Find where the given text appears and provide that cell's center as (X, Y) coordinate. 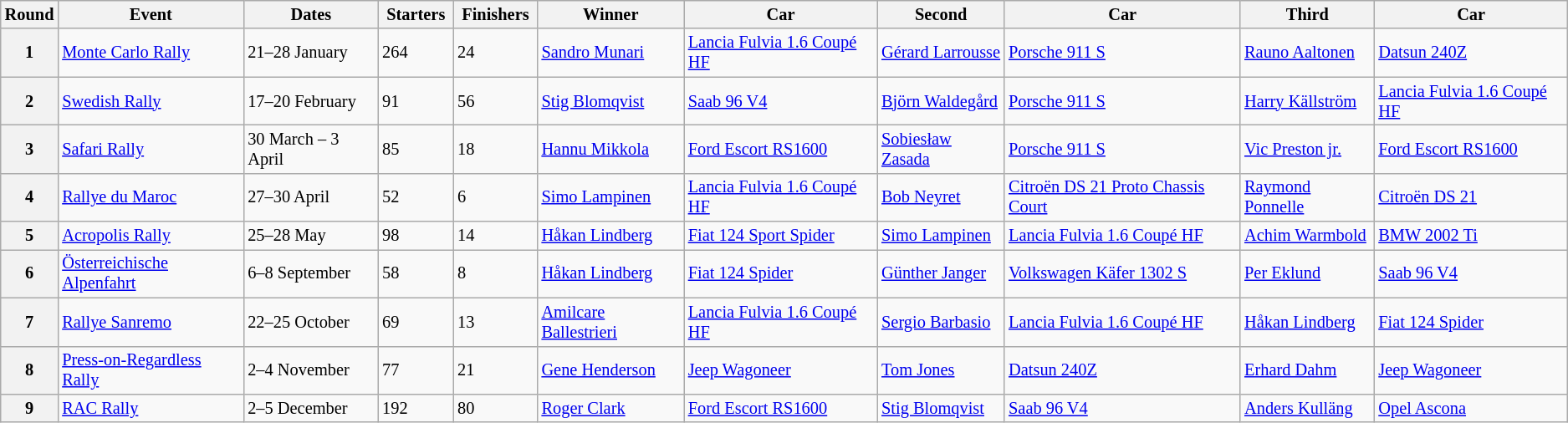
80 (495, 408)
13 (495, 322)
Bob Neyret (941, 197)
Sobiesław Zasada (941, 149)
Sergio Barbasio (941, 322)
Opel Ascona (1470, 408)
Günther Janger (941, 273)
Citroën DS 21 (1470, 197)
192 (416, 408)
Österreichische Alpenfahrt (151, 273)
3 (30, 149)
Dates (311, 14)
7 (30, 322)
1 (30, 53)
Acropolis Rally (151, 236)
Gene Henderson (610, 370)
Harry Källström (1307, 101)
4 (30, 197)
Safari Rally (151, 149)
Rauno Aaltonen (1307, 53)
Achim Warmbold (1307, 236)
BMW 2002 Ti (1470, 236)
56 (495, 101)
25–28 May (311, 236)
58 (416, 273)
2–4 November (311, 370)
RAC Rally (151, 408)
69 (416, 322)
21 (495, 370)
Starters (416, 14)
Raymond Ponnelle (1307, 197)
Monte Carlo Rally (151, 53)
Vic Preston jr. (1307, 149)
Winner (610, 14)
Sandro Munari (610, 53)
Volkswagen Käfer 1302 S (1122, 273)
Event (151, 14)
30 March – 3 April (311, 149)
21–28 January (311, 53)
Rallye Sanremo (151, 322)
85 (416, 149)
2 (30, 101)
52 (416, 197)
Rallye du Maroc (151, 197)
9 (30, 408)
Erhard Dahm (1307, 370)
Swedish Rally (151, 101)
Fiat 124 Sport Spider (781, 236)
Press-on-Regardless Rally (151, 370)
2–5 December (311, 408)
27–30 April (311, 197)
24 (495, 53)
Amilcare Ballestrieri (610, 322)
6–8 September (311, 273)
Hannu Mikkola (610, 149)
Per Eklund (1307, 273)
Roger Clark (610, 408)
Second (941, 14)
77 (416, 370)
91 (416, 101)
18 (495, 149)
Tom Jones (941, 370)
Third (1307, 14)
14 (495, 236)
Citroën DS 21 Proto Chassis Court (1122, 197)
98 (416, 236)
22–25 October (311, 322)
Round (30, 14)
Anders Kulläng (1307, 408)
Finishers (495, 14)
Björn Waldegård (941, 101)
Gérard Larrousse (941, 53)
5 (30, 236)
17–20 February (311, 101)
264 (416, 53)
